Capture the cell that displays the provided text and extract its (X, Y) central coordinate. 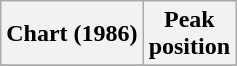
Peakposition (189, 34)
Chart (1986) (72, 34)
